Return [X, Y] of the center of cell containing provided text 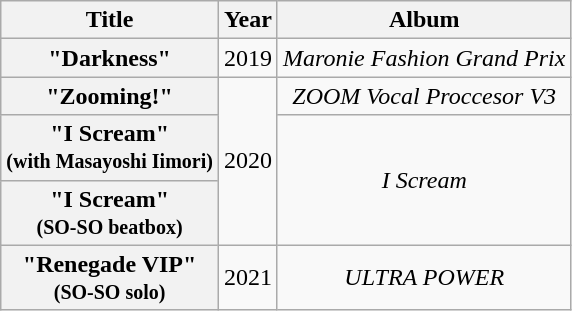
"I Scream"(with Masayoshi Iimori) [110, 148]
"I Scream"(SO-SO beatbox) [110, 212]
"Darkness" [110, 58]
ULTRA POWER [424, 278]
2019 [248, 58]
Album [424, 20]
2021 [248, 278]
"Renegade VIP"(SO-SO solo) [110, 278]
2020 [248, 161]
Year [248, 20]
ZOOM Vocal Proccesor V3 [424, 96]
"Zooming!" [110, 96]
Title [110, 20]
I Scream [424, 180]
Maronie Fashion Grand Prix [424, 58]
